Scan for the cell matching the given text and deliver its [X, Y] coordinate at center. 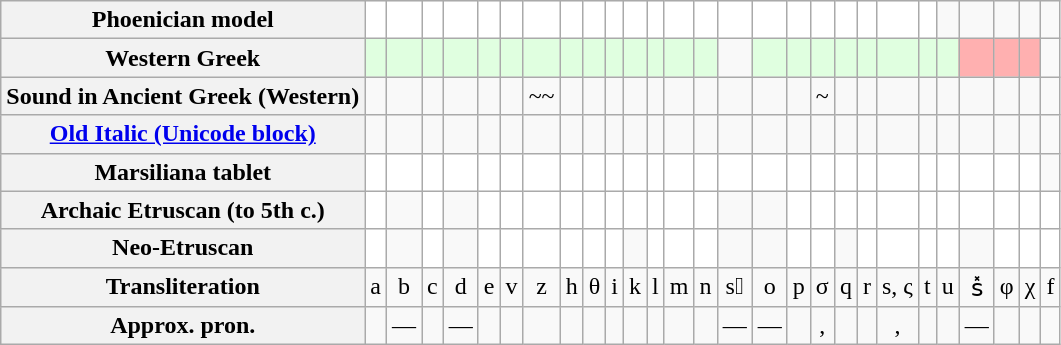
d [460, 287]
σ [822, 287]
e [489, 287]
c [433, 287]
s᫈ [734, 287]
z [542, 287]
Sound in Ancient Greek (Western) [183, 96]
s, ς [897, 287]
Archaic Etruscan (to 5th c.) [183, 210]
m [679, 287]
χ [1030, 287]
n [706, 287]
q [846, 287]
o [770, 287]
u [948, 287]
s̽ [976, 287]
r [866, 287]
l [656, 287]
Neo-Etruscan [183, 248]
v [512, 287]
θ [594, 287]
f [1050, 287]
Old Italic (Unicode block) [183, 134]
p [798, 287]
Transliteration [183, 287]
h [572, 287]
t [927, 287]
b [404, 287]
a [376, 287]
k [636, 287]
~~ [542, 96]
Phoenician model [183, 20]
~ [822, 96]
φ [1006, 287]
Western Greek [183, 58]
Marsiliana tablet [183, 172]
Approx. pron. [183, 326]
i [615, 287]
